Return the (X, Y) coordinate for the center point of the cell that contains the specified text.  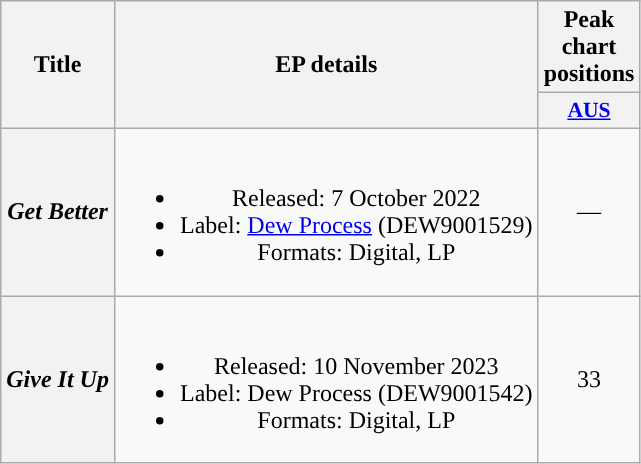
Released: 10 November 2023Label: Dew Process (DEW9001542)Formats: Digital, LP (326, 380)
Get Better (58, 212)
Peak chart positions (589, 47)
33 (589, 380)
Title (58, 65)
Give It Up (58, 380)
AUS (589, 111)
Released: 7 October 2022Label: Dew Process (DEW9001529)Formats: Digital, LP (326, 212)
EP details (326, 65)
— (589, 212)
